Provide the (x, y) coordinate of the cell's center where the given text is located.  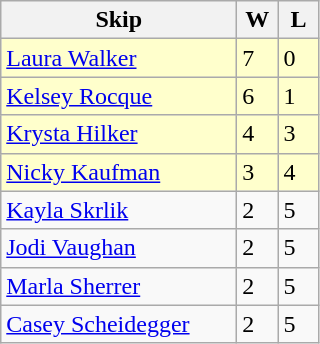
Kayla Skrlik (119, 210)
Kelsey Rocque (119, 96)
Nicky Kaufman (119, 172)
0 (298, 58)
W (258, 20)
Jodi Vaughan (119, 248)
Marla Sherrer (119, 286)
L (298, 20)
7 (258, 58)
Krysta Hilker (119, 134)
Skip (119, 20)
Laura Walker (119, 58)
6 (258, 96)
Casey Scheidegger (119, 324)
1 (298, 96)
